Return (x, y) of the center of cell containing provided text 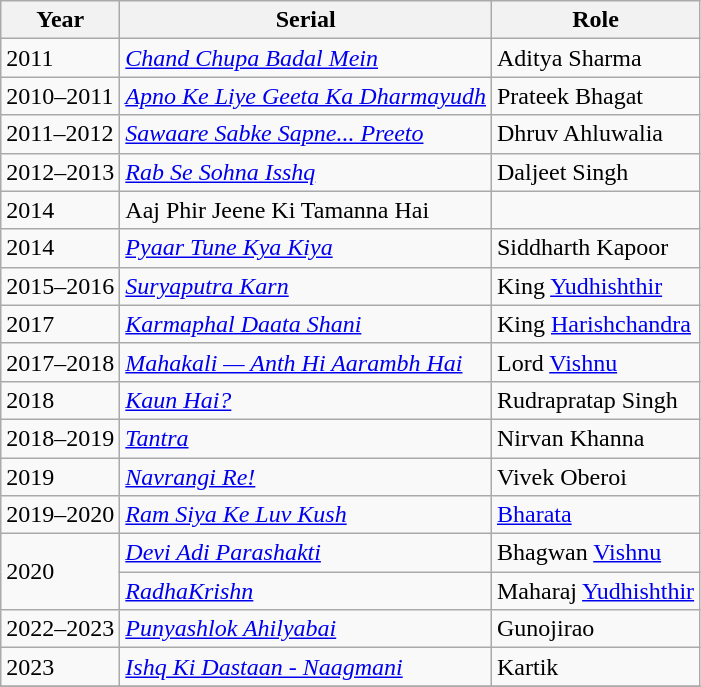
Punyashlok Ahilyabai (306, 629)
2010–2011 (60, 96)
Rab Se Sohna Isshq (306, 172)
2015–2016 (60, 286)
2017 (60, 324)
2022–2023 (60, 629)
2023 (60, 667)
Siddharth Kapoor (595, 248)
Pyaar Tune Kya Kiya (306, 248)
King Harishchandra (595, 324)
Nirvan Khanna (595, 438)
Apno Ke Liye Geeta Ka Dharmayudh (306, 96)
2020 (60, 572)
2019–2020 (60, 515)
Devi Adi Parashakti (306, 553)
Chand Chupa Badal Mein (306, 58)
2018 (60, 400)
Suryaputra Karn (306, 286)
Serial (306, 20)
Maharaj Yudhishthir (595, 591)
Prateek Bhagat (595, 96)
2011–2012 (60, 134)
Karmaphal Daata Shani (306, 324)
2017–2018 (60, 362)
2012–2013 (60, 172)
Navrangi Re! (306, 477)
Ram Siya Ke Luv Kush (306, 515)
2018–2019 (60, 438)
Bharata (595, 515)
Sawaare Sabke Sapne... Preeto (306, 134)
Vivek Oberoi (595, 477)
2019 (60, 477)
Dhruv Ahluwalia (595, 134)
Kartik (595, 667)
Kaun Hai? (306, 400)
Daljeet Singh (595, 172)
Lord Vishnu (595, 362)
Gunojirao (595, 629)
Year (60, 20)
Aaj Phir Jeene Ki Tamanna Hai (306, 210)
Ishq Ki Dastaan - Naagmani (306, 667)
2011 (60, 58)
Bhagwan Vishnu (595, 553)
King Yudhishthir (595, 286)
Mahakali — Anth Hi Aarambh Hai (306, 362)
RadhaKrishn (306, 591)
Aditya Sharma (595, 58)
Tantra (306, 438)
Rudrapratap Singh (595, 400)
Role (595, 20)
